Locate the cell with the specified text and output its [X, Y] center coordinate. 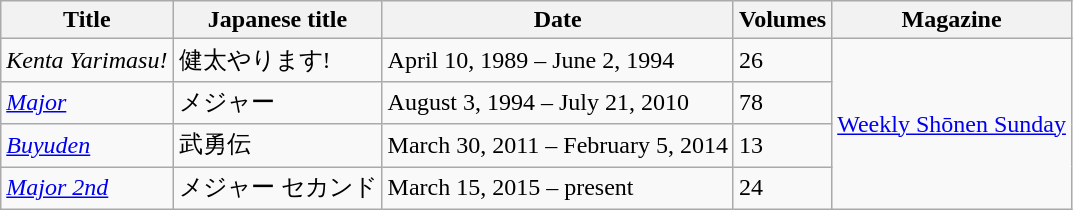
Major 2nd [87, 188]
Title [87, 20]
March 30, 2011 – February 5, 2014 [558, 146]
Weekly Shōnen Sunday [952, 124]
武勇伝 [278, 146]
Magazine [952, 20]
Major [87, 102]
78 [782, 102]
August 3, 1994 – July 21, 2010 [558, 102]
26 [782, 60]
Date [558, 20]
メジャー セカンド [278, 188]
健太やります! [278, 60]
13 [782, 146]
Buyuden [87, 146]
メジャー [278, 102]
24 [782, 188]
Volumes [782, 20]
Japanese title [278, 20]
March 15, 2015 – present [558, 188]
April 10, 1989 – June 2, 1994 [558, 60]
Kenta Yarimasu! [87, 60]
